From the cell containing the given text, extract its center point as (X, Y) coordinate. 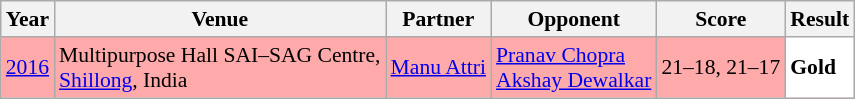
Score (720, 19)
Opponent (574, 19)
Pranav Chopra Akshay Dewalkar (574, 68)
Year (28, 19)
2016 (28, 68)
Venue (220, 19)
Result (820, 19)
21–18, 21–17 (720, 68)
Manu Attri (438, 68)
Multipurpose Hall SAI–SAG Centre,Shillong, India (220, 68)
Partner (438, 19)
Gold (820, 68)
